For the text-containing cell, return its midpoint in (X, Y) coordinate format. 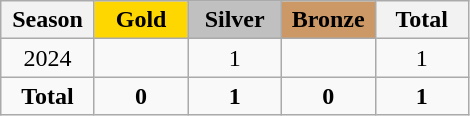
Silver (235, 20)
2024 (48, 58)
Season (48, 20)
Gold (141, 20)
Bronze (328, 20)
